Search for the cell housing the specified text and yield its (x, y) center coordinate. 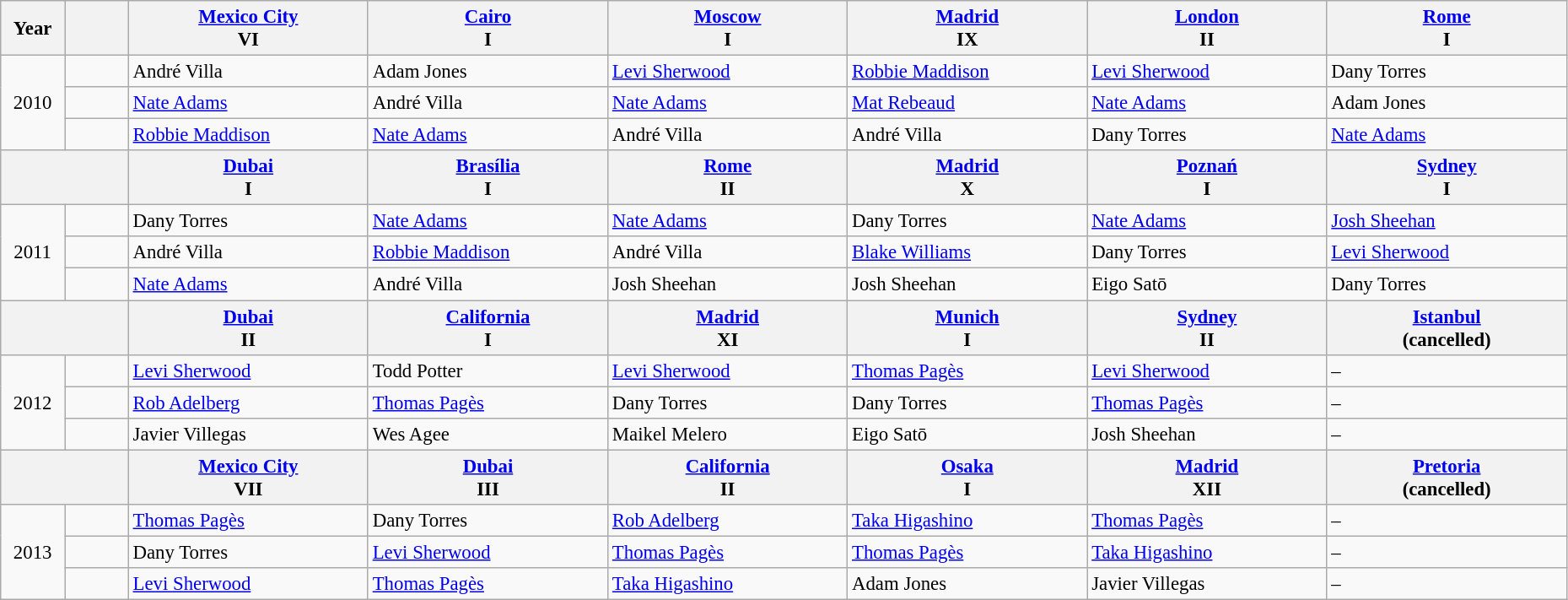
Istanbul(cancelled) (1447, 327)
SydneyI (1447, 177)
RomeII (728, 177)
Maikel Melero (728, 434)
MoscowI (728, 29)
MadridX (967, 177)
MadridIX (967, 29)
Year (33, 29)
CaliforniaI (488, 327)
Todd Potter (488, 370)
DubaiIII (488, 478)
2012 (33, 402)
2011 (33, 253)
Blake Williams (967, 252)
CaliforniaII (728, 478)
LondonII (1207, 29)
OsakaI (967, 478)
PoznańI (1207, 177)
DubaiI (248, 177)
2010 (33, 103)
2013 (33, 552)
SydneyII (1207, 327)
Mat Rebeaud (967, 103)
MadridXII (1207, 478)
MadridXI (728, 327)
MunichI (967, 327)
CairoI (488, 29)
DubaiII (248, 327)
RomeI (1447, 29)
Pretoria(cancelled) (1447, 478)
Mexico CityVI (248, 29)
Wes Agee (488, 434)
BrasíliaI (488, 177)
Mexico CityVII (248, 478)
